Locate the cell with the specified text and output its (x, y) center coordinate. 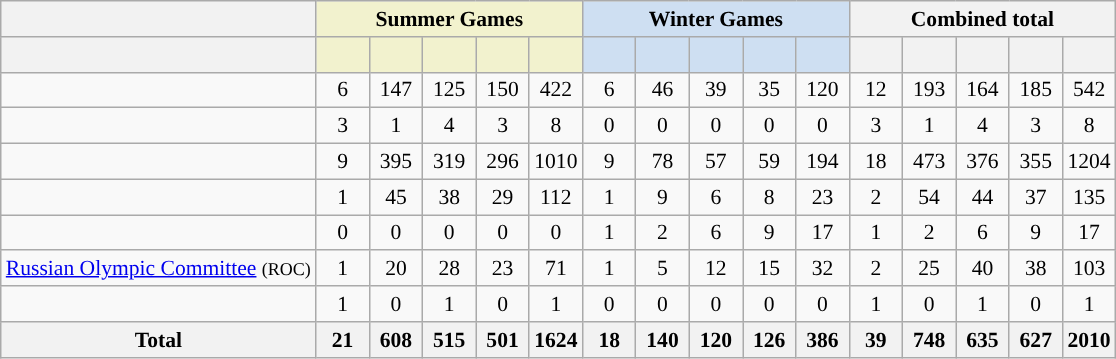
126 (768, 339)
25 (928, 268)
194 (822, 161)
35 (768, 90)
473 (928, 161)
296 (502, 161)
2010 (1088, 339)
501 (502, 339)
376 (982, 161)
627 (1036, 339)
15 (768, 268)
Summer Games (450, 19)
103 (1088, 268)
542 (1088, 90)
Winter Games (716, 19)
515 (450, 339)
Combined total (982, 19)
28 (450, 268)
1010 (556, 161)
395 (396, 161)
125 (450, 90)
46 (662, 90)
32 (822, 268)
422 (556, 90)
78 (662, 161)
Total (158, 339)
319 (450, 161)
45 (396, 197)
185 (1036, 90)
21 (342, 339)
748 (928, 339)
112 (556, 197)
140 (662, 339)
1624 (556, 339)
20 (396, 268)
193 (928, 90)
135 (1088, 197)
29 (502, 197)
386 (822, 339)
1204 (1088, 161)
147 (396, 90)
37 (1036, 197)
355 (1036, 161)
44 (982, 197)
Russian Olympic Committee (ROC) (158, 268)
59 (768, 161)
635 (982, 339)
71 (556, 268)
164 (982, 90)
150 (502, 90)
40 (982, 268)
54 (928, 197)
608 (396, 339)
5 (662, 268)
57 (716, 161)
